Determine the [X, Y] coordinate at the center of the cell enclosing the given text.  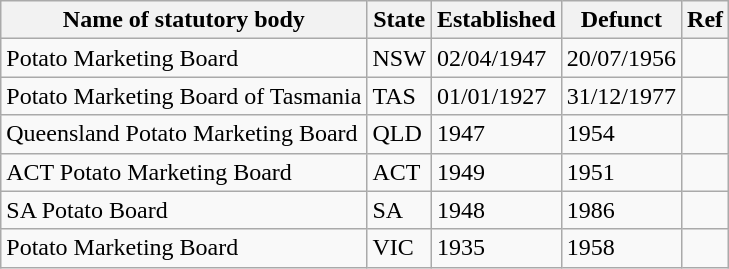
Potato Marketing Board of Tasmania [184, 96]
ACT Potato Marketing Board [184, 172]
01/01/1927 [496, 96]
QLD [399, 134]
Defunct [621, 20]
TAS [399, 96]
31/12/1977 [621, 96]
SA [399, 210]
Established [496, 20]
1958 [621, 248]
Name of statutory body [184, 20]
1935 [496, 248]
SA Potato Board [184, 210]
20/07/1956 [621, 58]
1947 [496, 134]
ACT [399, 172]
NSW [399, 58]
Queensland Potato Marketing Board [184, 134]
Ref [706, 20]
State [399, 20]
1948 [496, 210]
1949 [496, 172]
1951 [621, 172]
1986 [621, 210]
1954 [621, 134]
02/04/1947 [496, 58]
VIC [399, 248]
